Scan for the cell matching the given text and deliver its (X, Y) coordinate at center. 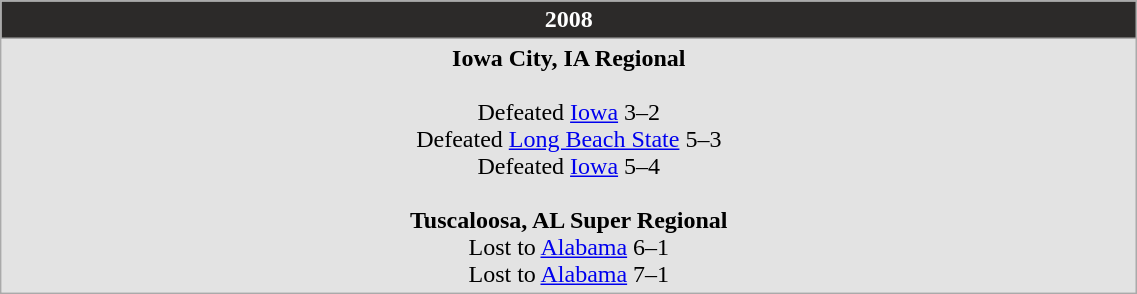
2008 (569, 20)
